Return the (x, y) coordinate for the center point of the cell that contains the specified text.  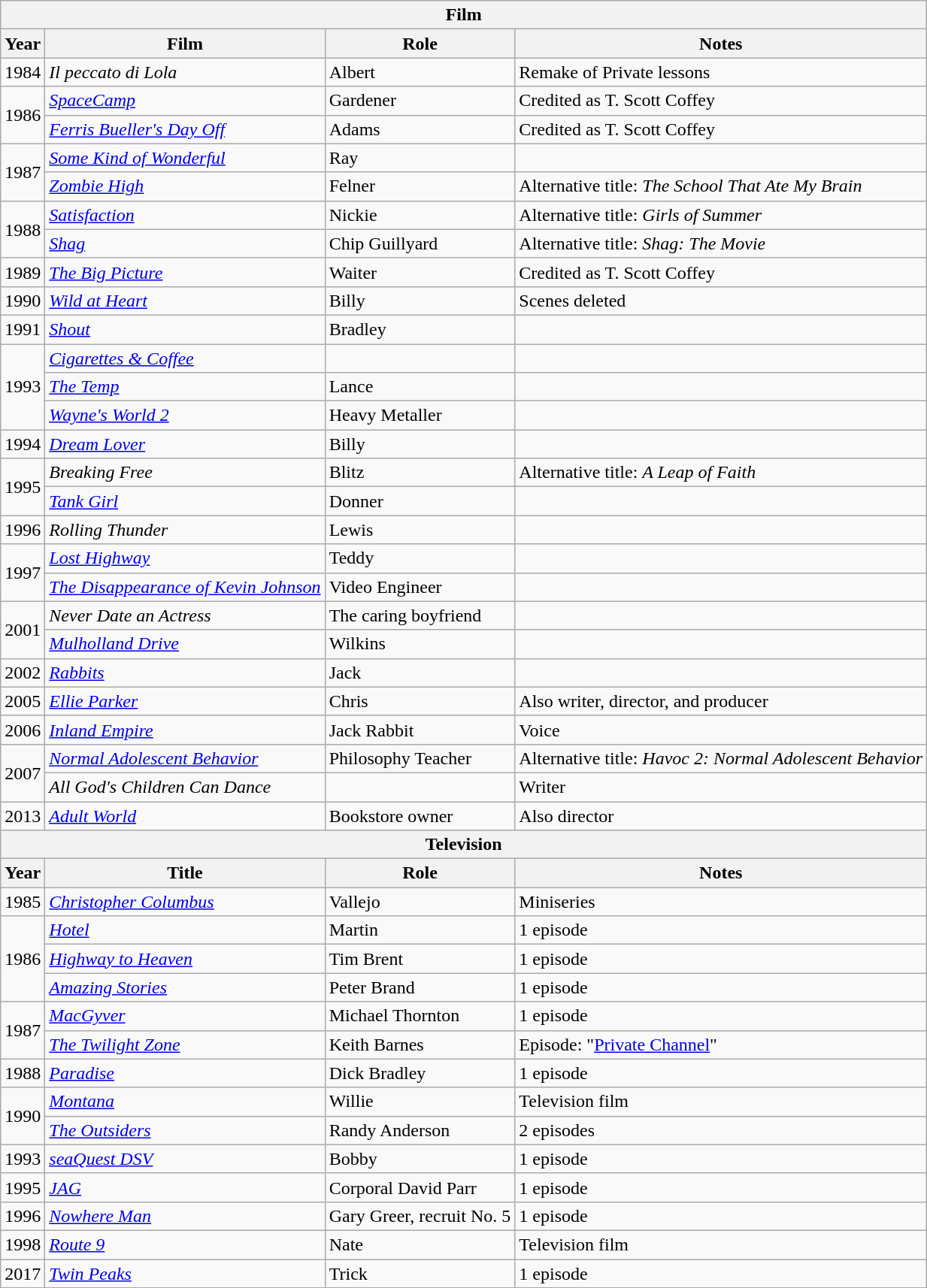
Satisfaction (185, 215)
SpaceCamp (185, 101)
2006 (23, 730)
Title (185, 873)
2007 (23, 772)
Also writer, director, and producer (721, 701)
Tim Brent (420, 959)
Heavy Metaller (420, 416)
Nate (420, 1244)
Chris (420, 701)
2002 (23, 673)
Never Date an Actress (185, 615)
Alternative title: The School That Ate My Brain (721, 186)
Keith Barnes (420, 1045)
Martin (420, 930)
2 episodes (721, 1130)
The caring boyfriend (420, 615)
Nickie (420, 215)
Vallejo (420, 902)
Ray (420, 158)
The Temp (185, 387)
Jack Rabbit (420, 730)
Writer (721, 787)
Television (464, 845)
2005 (23, 701)
1991 (23, 329)
JAG (185, 1187)
Felner (420, 186)
Cigarettes & Coffee (185, 358)
Teddy (420, 558)
Albert (420, 72)
Wild at Heart (185, 301)
Rolling Thunder (185, 530)
Christopher Columbus (185, 902)
Il peccato di Lola (185, 72)
Trick (420, 1274)
1998 (23, 1244)
seaQuest DSV (185, 1159)
The Big Picture (185, 272)
Wilkins (420, 644)
Zombie High (185, 186)
Remake of Private lessons (721, 72)
Mulholland Drive (185, 644)
Montana (185, 1102)
Gary Greer, recruit No. 5 (420, 1216)
Hotel (185, 930)
1985 (23, 902)
Gardener (420, 101)
Breaking Free (185, 473)
Inland Empire (185, 730)
Voice (721, 730)
Shag (185, 243)
Donner (420, 501)
Paradise (185, 1073)
The Disappearance of Kevin Johnson (185, 587)
Miniseries (721, 902)
Normal Adolescent Behavior (185, 758)
Adult World (185, 815)
Blitz (420, 473)
Bradley (420, 329)
Alternative title: Girls of Summer (721, 215)
Bookstore owner (420, 815)
Dick Bradley (420, 1073)
Chip Guillyard (420, 243)
Corporal David Parr (420, 1187)
Jack (420, 673)
1994 (23, 444)
Alternative title: Shag: The Movie (721, 243)
Adams (420, 129)
The Outsiders (185, 1130)
Route 9 (185, 1244)
Scenes deleted (721, 301)
Philosophy Teacher (420, 758)
The Twilight Zone (185, 1045)
Ferris Bueller's Day Off (185, 129)
2017 (23, 1274)
Rabbits (185, 673)
Peter Brand (420, 987)
1984 (23, 72)
MacGyver (185, 1016)
2001 (23, 630)
Michael Thornton (420, 1016)
Amazing Stories (185, 987)
1989 (23, 272)
Wayne's World 2 (185, 416)
Alternative title: A Leap of Faith (721, 473)
Shout (185, 329)
Randy Anderson (420, 1130)
Lewis (420, 530)
Nowhere Man (185, 1216)
Willie (420, 1102)
Also director (721, 815)
Lost Highway (185, 558)
Twin Peaks (185, 1274)
Waiter (420, 272)
Alternative title: Havoc 2: Normal Adolescent Behavior (721, 758)
Episode: "Private Channel" (721, 1045)
Some Kind of Wonderful (185, 158)
Lance (420, 387)
Video Engineer (420, 587)
2013 (23, 815)
Highway to Heaven (185, 959)
Ellie Parker (185, 701)
Bobby (420, 1159)
Dream Lover (185, 444)
All God's Children Can Dance (185, 787)
1997 (23, 573)
Tank Girl (185, 501)
